Determine the [x, y] coordinate at the center of the cell enclosing the given text.  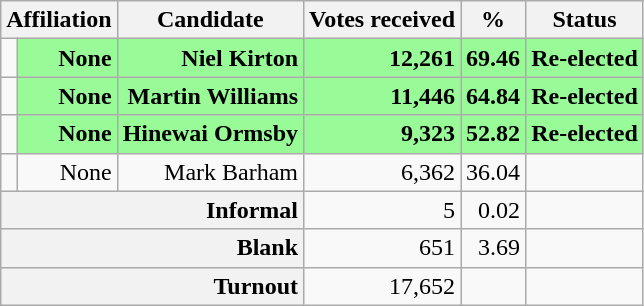
36.04 [494, 172]
Candidate [210, 20]
Martin Williams [210, 96]
Turnout [152, 286]
% [494, 20]
3.69 [494, 248]
0.02 [494, 210]
9,323 [382, 134]
Informal [152, 210]
69.46 [494, 58]
Niel Kirton [210, 58]
651 [382, 248]
5 [382, 210]
6,362 [382, 172]
Votes received [382, 20]
Affiliation [59, 20]
64.84 [494, 96]
Blank [152, 248]
52.82 [494, 134]
Status [585, 20]
Hinewai Ormsby [210, 134]
12,261 [382, 58]
Mark Barham [210, 172]
11,446 [382, 96]
17,652 [382, 286]
